Return [x, y] of the center of cell containing provided text 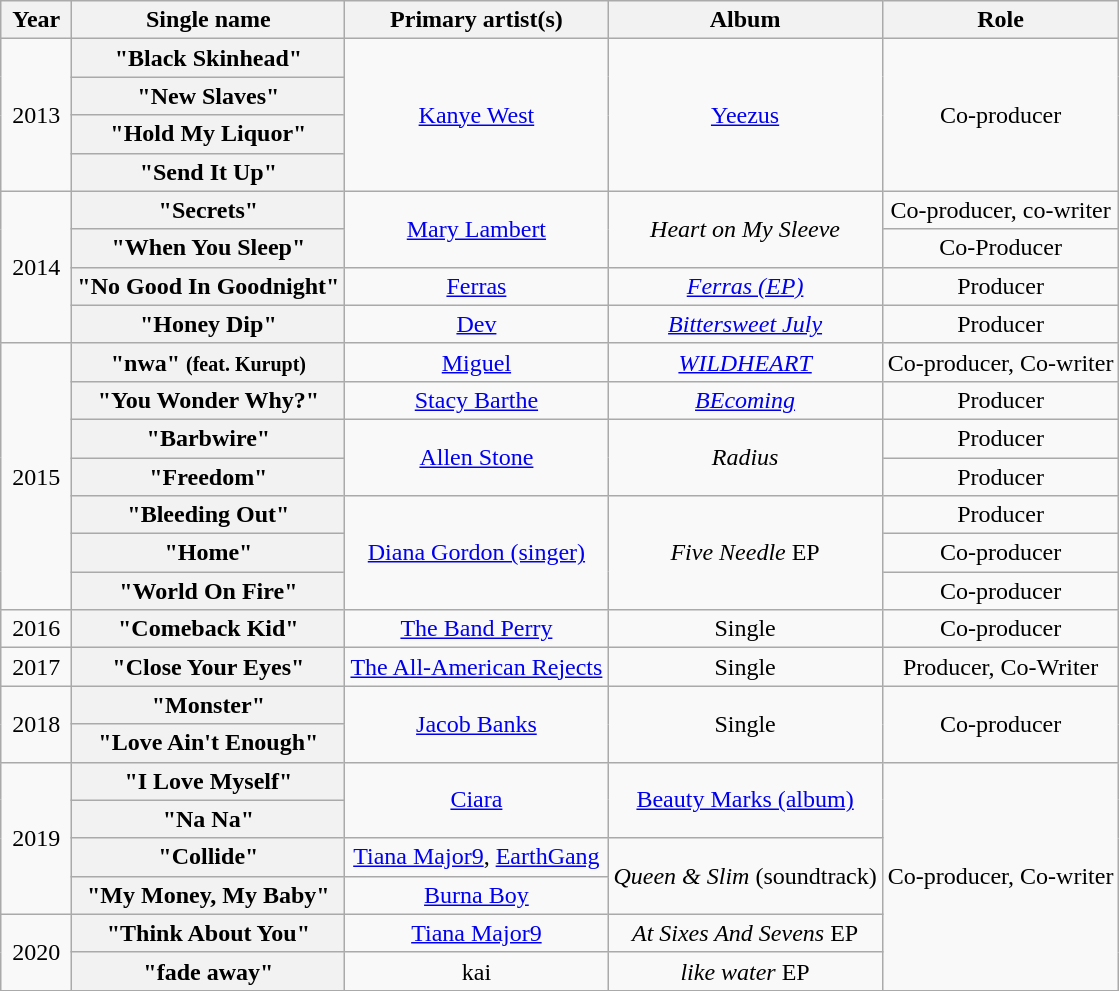
"Secrets" [208, 210]
"World On Fire" [208, 591]
Dev [476, 324]
"Think About You" [208, 933]
Ciara [476, 800]
At Sixes And Sevens EP [745, 933]
"You Wonder Why?" [208, 400]
"Freedom" [208, 477]
"Honey Dip" [208, 324]
"fade away" [208, 971]
Producer, Co-Writer [1000, 667]
2017 [36, 667]
Ferras [476, 286]
"My Money, My Baby" [208, 895]
2016 [36, 629]
Yeezus [745, 115]
Burna Boy [476, 895]
"Love Ain't Enough" [208, 743]
2015 [36, 476]
BEcoming [745, 400]
"Send It Up" [208, 172]
"Close Your Eyes" [208, 667]
2013 [36, 115]
Miguel [476, 362]
"Barbwire" [208, 438]
WILDHEART [745, 362]
Ferras (EP) [745, 286]
Diana Gordon (singer) [476, 553]
like water EP [745, 971]
Primary artist(s) [476, 20]
"New Slaves" [208, 96]
Tiana Major9, EarthGang [476, 857]
kai [476, 971]
"No Good In Goodnight" [208, 286]
Beauty Marks (album) [745, 800]
Role [1000, 20]
Queen & Slim (soundtrack) [745, 876]
2020 [36, 952]
Allen Stone [476, 457]
"nwa" (feat. Kurupt) [208, 362]
Co-Producer [1000, 248]
"Monster" [208, 705]
2018 [36, 724]
Year [36, 20]
"Black Skinhead" [208, 58]
"Bleeding Out" [208, 515]
"I Love Myself" [208, 781]
Five Needle EP [745, 553]
Heart on My Sleeve [745, 229]
Album [745, 20]
"Comeback Kid" [208, 629]
Stacy Barthe [476, 400]
2019 [36, 838]
Tiana Major9 [476, 933]
The Band Perry [476, 629]
Radius [745, 457]
2014 [36, 267]
The All-American Rejects [476, 667]
"Collide" [208, 857]
Kanye West [476, 115]
"When You Sleep" [208, 248]
Jacob Banks [476, 724]
"Hold My Liquor" [208, 134]
Mary Lambert [476, 229]
Bittersweet July [745, 324]
"Home" [208, 553]
Single name [208, 20]
Co-producer, co-writer [1000, 210]
"Na Na" [208, 819]
